Scan for the cell matching the given text and deliver its [x, y] coordinate at center. 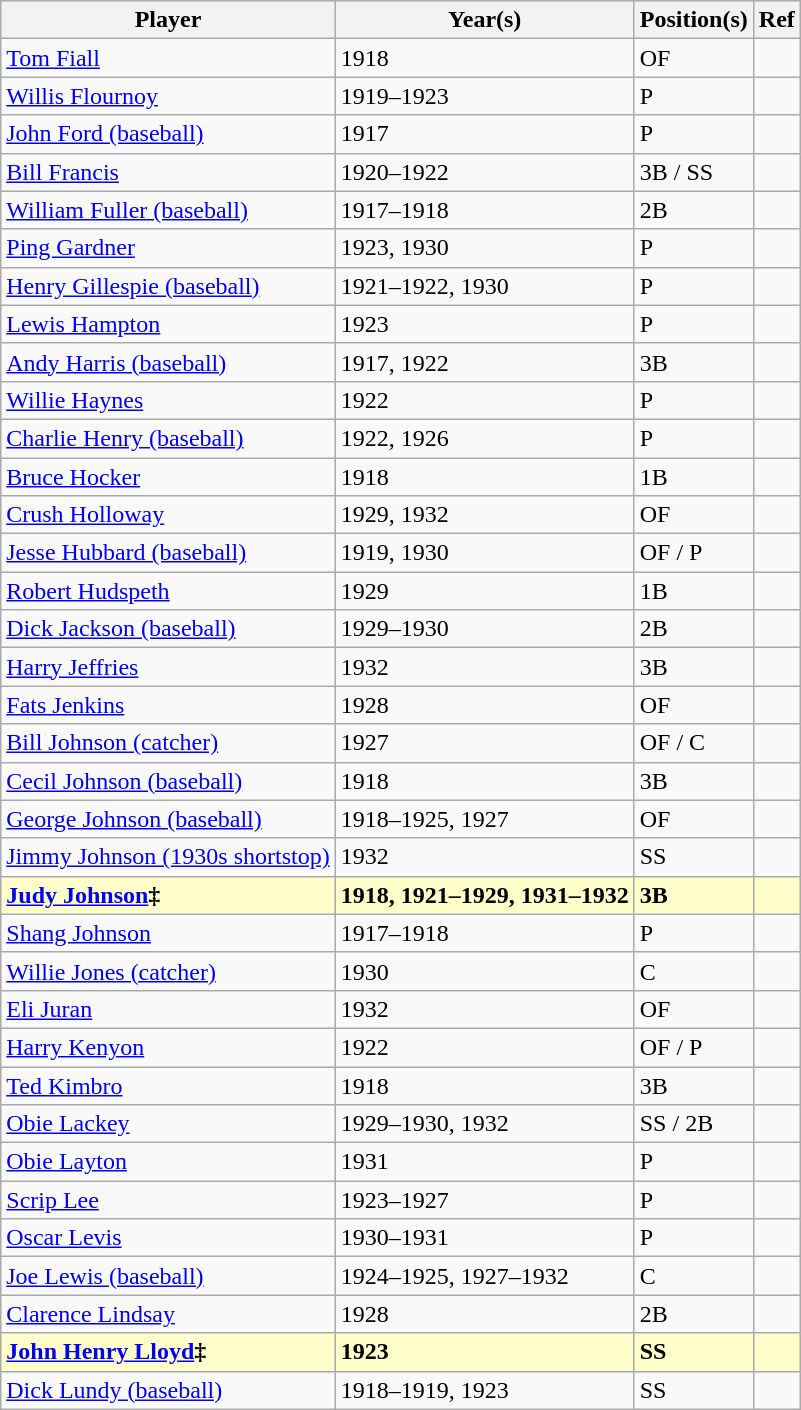
1923, 1930 [484, 248]
Crush Holloway [168, 515]
Jimmy Johnson (1930s shortstop) [168, 857]
John Ford (baseball) [168, 134]
Dick Lundy (baseball) [168, 1390]
3B / SS [694, 172]
Bill Johnson (catcher) [168, 743]
Robert Hudspeth [168, 591]
1919–1923 [484, 96]
Judy Johnson‡ [168, 895]
Obie Layton [168, 1162]
Dick Jackson (baseball) [168, 629]
Jesse Hubbard (baseball) [168, 553]
Willis Flournoy [168, 96]
Charlie Henry (baseball) [168, 438]
Willie Haynes [168, 400]
1924–1925, 1927–1932 [484, 1276]
1929–1930 [484, 629]
1919, 1930 [484, 553]
Andy Harris (baseball) [168, 362]
1923–1927 [484, 1200]
OF / C [694, 743]
Oscar Levis [168, 1238]
Tom Fiall [168, 58]
1917 [484, 134]
Player [168, 20]
Year(s) [484, 20]
George Johnson (baseball) [168, 819]
1918–1925, 1927 [484, 819]
Bruce Hocker [168, 477]
William Fuller (baseball) [168, 210]
Eli Juran [168, 1009]
1918–1919, 1923 [484, 1390]
1931 [484, 1162]
John Henry Lloyd‡ [168, 1352]
Lewis Hampton [168, 324]
Ref [776, 20]
1927 [484, 743]
Obie Lackey [168, 1124]
Ted Kimbro [168, 1085]
1929, 1932 [484, 515]
SS / 2B [694, 1124]
Harry Kenyon [168, 1047]
Fats Jenkins [168, 705]
1930–1931 [484, 1238]
1929–1930, 1932 [484, 1124]
Willie Jones (catcher) [168, 971]
Cecil Johnson (baseball) [168, 781]
Clarence Lindsay [168, 1314]
Joe Lewis (baseball) [168, 1276]
1921–1922, 1930 [484, 286]
Scrip Lee [168, 1200]
Bill Francis [168, 172]
Henry Gillespie (baseball) [168, 286]
1920–1922 [484, 172]
1922, 1926 [484, 438]
Harry Jeffries [168, 667]
1918, 1921–1929, 1931–1932 [484, 895]
1930 [484, 971]
1929 [484, 591]
1917, 1922 [484, 362]
Position(s) [694, 20]
Shang Johnson [168, 933]
Ping Gardner [168, 248]
